Find where the given text appears and provide that cell's center as (X, Y) coordinate. 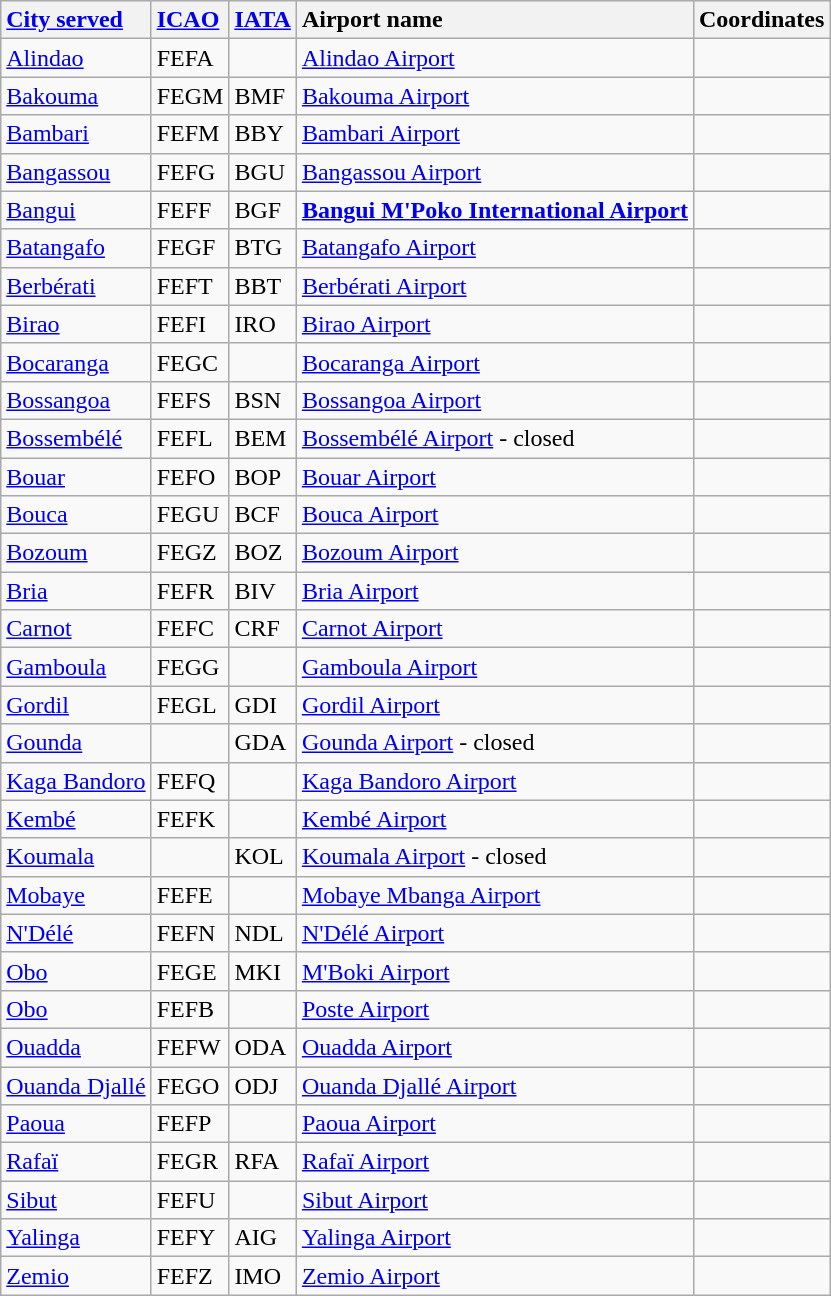
Gamboula Airport (494, 667)
FEGU (190, 515)
Bossangoa (76, 400)
FEFQ (190, 781)
AIG (263, 1238)
BSN (263, 400)
FEFE (190, 895)
BTG (263, 248)
Zemio Airport (494, 1276)
BBT (263, 286)
M'Boki Airport (494, 971)
Zemio (76, 1276)
Bambari (76, 134)
Gordil (76, 705)
Bangassou (76, 172)
Mobaye (76, 895)
Bocaranga (76, 362)
FEFC (190, 629)
Carnot Airport (494, 629)
Mobaye Mbanga Airport (494, 895)
FEFI (190, 324)
Berbérati Airport (494, 286)
Koumala (76, 857)
ODJ (263, 1085)
BGF (263, 210)
FEFR (190, 591)
FEFB (190, 1009)
FEFO (190, 477)
Bria Airport (494, 591)
Batangafo (76, 248)
FEFL (190, 438)
BBY (263, 134)
Alindao Airport (494, 58)
Bouca (76, 515)
FEGR (190, 1162)
FEFZ (190, 1276)
FEGO (190, 1085)
Bangui M'Poko International Airport (494, 210)
Gamboula (76, 667)
Ouanda Djallé Airport (494, 1085)
GDA (263, 743)
FEFS (190, 400)
Koumala Airport - closed (494, 857)
Batangafo Airport (494, 248)
GDI (263, 705)
ODA (263, 1047)
Rafaï Airport (494, 1162)
Bouar (76, 477)
FEFP (190, 1124)
BOZ (263, 553)
IRO (263, 324)
Airport name (494, 20)
FEGL (190, 705)
IMO (263, 1276)
FEFK (190, 819)
Birao (76, 324)
Rafaï (76, 1162)
FEFT (190, 286)
FEFU (190, 1200)
Bria (76, 591)
Bambari Airport (494, 134)
NDL (263, 933)
BGU (263, 172)
Bozoum (76, 553)
FEFW (190, 1047)
Bouca Airport (494, 515)
CRF (263, 629)
Berbérati (76, 286)
BOP (263, 477)
Paoua (76, 1124)
Yalinga Airport (494, 1238)
Bouar Airport (494, 477)
Bakouma (76, 96)
Gordil Airport (494, 705)
BCF (263, 515)
Ouanda Djallé (76, 1085)
Alindao (76, 58)
Kaga Bandoro Airport (494, 781)
FEGM (190, 96)
Kembé Airport (494, 819)
FEGZ (190, 553)
Carnot (76, 629)
N'Délé Airport (494, 933)
IATA (263, 20)
FEFM (190, 134)
Sibut (76, 1200)
BEM (263, 438)
Bocaranga Airport (494, 362)
Bozoum Airport (494, 553)
FEFY (190, 1238)
Bangui (76, 210)
Poste Airport (494, 1009)
Bakouma Airport (494, 96)
FEGC (190, 362)
Ouadda (76, 1047)
City served (76, 20)
Bossangoa Airport (494, 400)
FEFN (190, 933)
RFA (263, 1162)
Coordinates (761, 20)
Sibut Airport (494, 1200)
FEFG (190, 172)
BIV (263, 591)
FEGF (190, 248)
Ouadda Airport (494, 1047)
N'Délé (76, 933)
Gounda (76, 743)
FEGE (190, 971)
Gounda Airport - closed (494, 743)
BMF (263, 96)
FEFA (190, 58)
Bangassou Airport (494, 172)
Yalinga (76, 1238)
KOL (263, 857)
Kembé (76, 819)
Bossembélé (76, 438)
Birao Airport (494, 324)
FEGG (190, 667)
Kaga Bandoro (76, 781)
FEFF (190, 210)
Bossembélé Airport - closed (494, 438)
Paoua Airport (494, 1124)
MKI (263, 971)
ICAO (190, 20)
